Provide the [X, Y] coordinate of the cell's center where the given text is located.  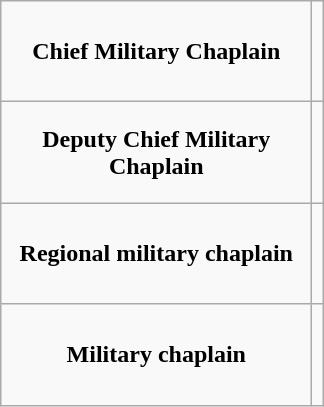
Deputy Chief Military Chaplain [156, 152]
Regional military chaplain [156, 254]
Military chaplain [156, 354]
Chief Military Chaplain [156, 52]
